From the cell containing the given text, extract its center point as (x, y) coordinate. 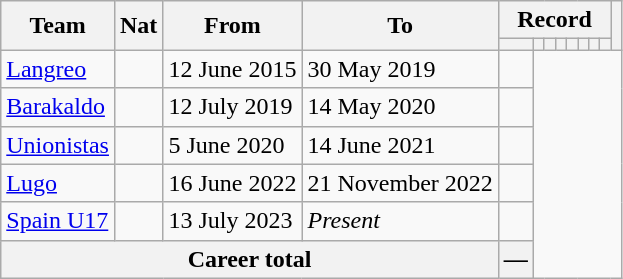
Langreo (58, 69)
Team (58, 26)
From (232, 26)
Present (400, 221)
Barakaldo (58, 107)
16 June 2022 (232, 183)
To (400, 26)
Lugo (58, 183)
14 June 2021 (400, 145)
Unionistas (58, 145)
12 July 2019 (232, 107)
14 May 2020 (400, 107)
Record (554, 20)
30 May 2019 (400, 69)
Career total (250, 259)
Spain U17 (58, 221)
12 June 2015 (232, 69)
21 November 2022 (400, 183)
13 July 2023 (232, 221)
Nat (138, 26)
5 June 2020 (232, 145)
— (516, 259)
